Determine the [x, y] coordinate at the center of the cell enclosing the given text.  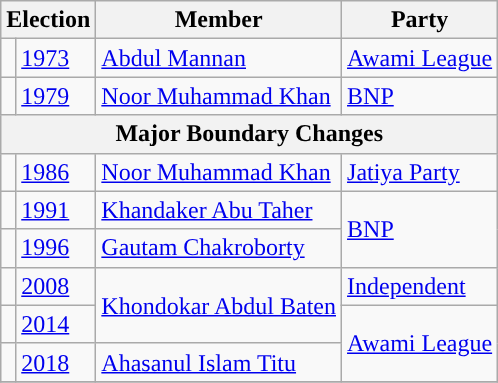
2018 [56, 362]
Election [48, 20]
1996 [56, 248]
2008 [56, 286]
1986 [56, 172]
Member [219, 20]
Jatiya Party [420, 172]
Major Boundary Changes [250, 134]
Gautam Chakroborty [219, 248]
Khandaker Abu Taher [219, 210]
Khondokar Abdul Baten [219, 305]
1973 [56, 58]
1991 [56, 210]
Party [420, 20]
1979 [56, 96]
Abdul Mannan [219, 58]
Independent [420, 286]
Ahasanul Islam Titu [219, 362]
2014 [56, 324]
